Output the [X, Y] coordinate of the center of the cell containing the given text.  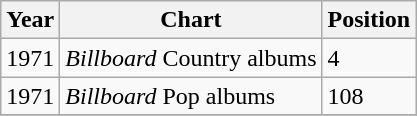
108 [369, 96]
Chart [191, 20]
Year [30, 20]
4 [369, 58]
Billboard Country albums [191, 58]
Billboard Pop albums [191, 96]
Position [369, 20]
